From the cell containing the given text, extract its center point as [X, Y] coordinate. 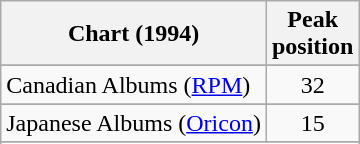
32 [312, 85]
Chart (1994) [134, 34]
Japanese Albums (Oricon) [134, 123]
Canadian Albums (RPM) [134, 85]
Peakposition [312, 34]
15 [312, 123]
